Locate the cell with the specified text and output its (x, y) center coordinate. 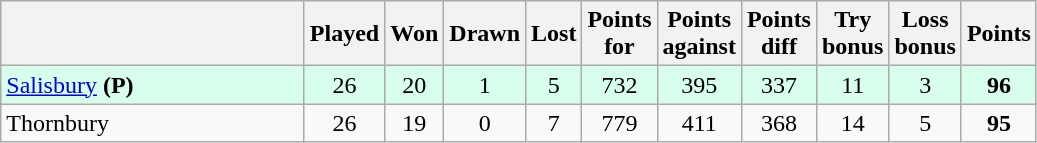
395 (699, 85)
Loss bonus (925, 34)
95 (998, 123)
Points diff (778, 34)
20 (414, 85)
1 (485, 85)
Try bonus (852, 34)
3 (925, 85)
7 (554, 123)
732 (620, 85)
779 (620, 123)
Points for (620, 34)
Lost (554, 34)
Drawn (485, 34)
Points (998, 34)
19 (414, 123)
337 (778, 85)
14 (852, 123)
Played (344, 34)
Won (414, 34)
Thornbury (153, 123)
368 (778, 123)
411 (699, 123)
Points against (699, 34)
0 (485, 123)
11 (852, 85)
96 (998, 85)
Salisbury (P) (153, 85)
